Locate the cell with the specified text and output its (x, y) center coordinate. 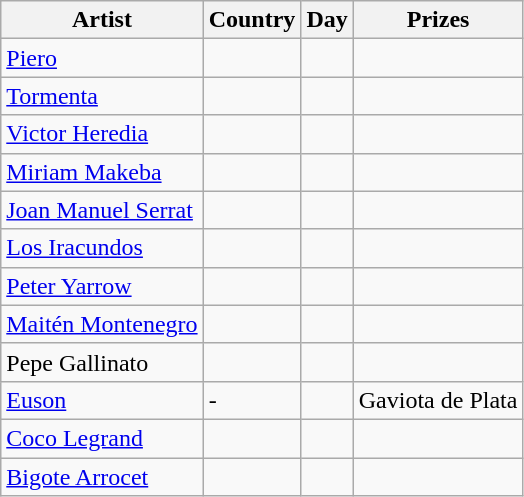
Gaviota de Plata (438, 400)
Victor Heredia (102, 134)
Coco Legrand (102, 438)
Tormenta (102, 96)
- (252, 400)
Pepe Gallinato (102, 362)
Peter Yarrow (102, 286)
Piero (102, 58)
Artist (102, 20)
Prizes (438, 20)
Euson (102, 400)
Joan Manuel Serrat (102, 210)
Bigote Arrocet (102, 477)
Los Iracundos (102, 248)
Miriam Makeba (102, 172)
Country (252, 20)
Day (327, 20)
Maitén Montenegro (102, 324)
